Scan for the cell matching the given text and deliver its [x, y] coordinate at center. 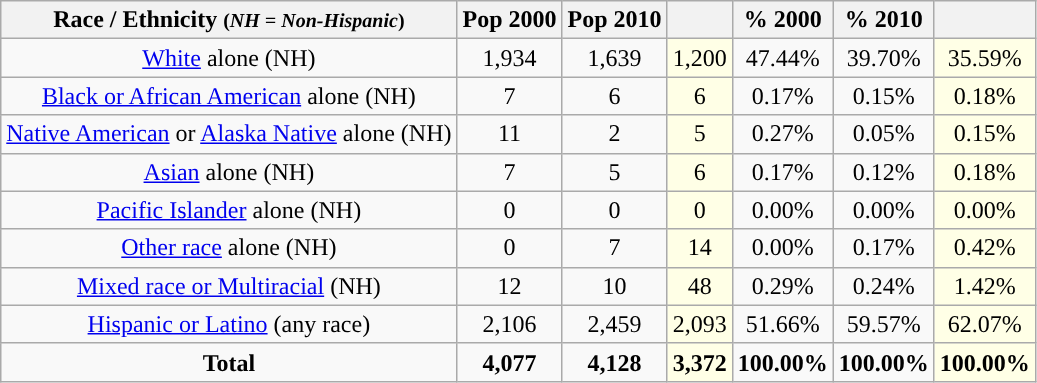
2 [614, 134]
1,200 [700, 58]
3,372 [700, 362]
Pacific Islander alone (NH) [229, 210]
Native American or Alaska Native alone (NH) [229, 134]
59.57% [884, 324]
51.66% [782, 324]
0.27% [782, 134]
0.42% [984, 248]
4,077 [510, 362]
11 [510, 134]
0.05% [884, 134]
Asian alone (NH) [229, 172]
1,639 [614, 58]
2,459 [614, 324]
Total [229, 362]
% 2010 [884, 20]
14 [700, 248]
39.70% [884, 58]
Race / Ethnicity (NH = Non-Hispanic) [229, 20]
2,093 [700, 324]
Pop 2000 [510, 20]
White alone (NH) [229, 58]
47.44% [782, 58]
Other race alone (NH) [229, 248]
0.12% [884, 172]
Pop 2010 [614, 20]
48 [700, 286]
Mixed race or Multiracial (NH) [229, 286]
Black or African American alone (NH) [229, 96]
Hispanic or Latino (any race) [229, 324]
2,106 [510, 324]
1,934 [510, 58]
0.24% [884, 286]
4,128 [614, 362]
0.29% [782, 286]
% 2000 [782, 20]
12 [510, 286]
62.07% [984, 324]
1.42% [984, 286]
10 [614, 286]
35.59% [984, 58]
